Find where the given text appears and provide that cell's center as [X, Y] coordinate. 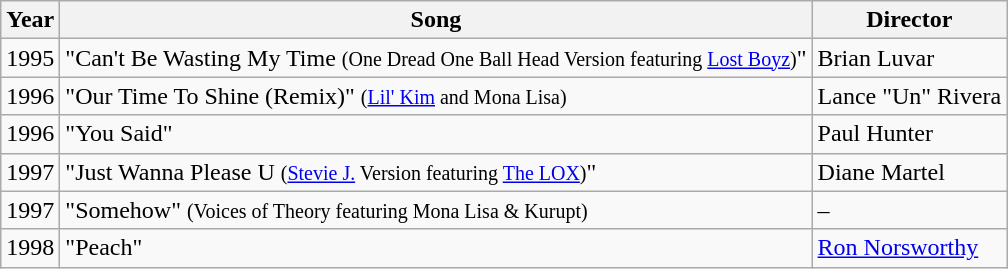
1995 [30, 58]
– [910, 210]
"Just Wanna Please U (Stevie J. Version featuring The LOX)" [436, 172]
Song [436, 20]
"You Said" [436, 134]
Brian Luvar [910, 58]
"Can't Be Wasting My Time (One Dread One Ball Head Version featuring Lost Boyz)" [436, 58]
Paul Hunter [910, 134]
Diane Martel [910, 172]
"Peach" [436, 248]
Director [910, 20]
Lance "Un" Rivera [910, 96]
Ron Norsworthy [910, 248]
1998 [30, 248]
Year [30, 20]
"Somehow" (Voices of Theory featuring Mona Lisa & Kurupt) [436, 210]
"Our Time To Shine (Remix)" (Lil' Kim and Mona Lisa) [436, 96]
